Extract the (X, Y) coordinate from the center of the cell holding the provided text.  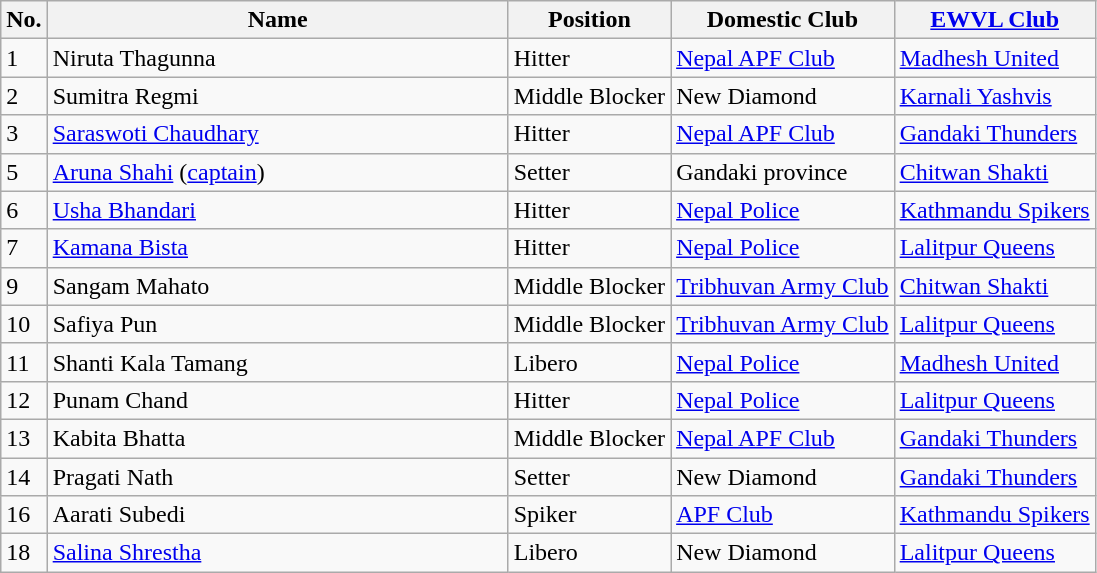
Usha Bhandari (278, 210)
6 (24, 210)
Name (278, 20)
Sumitra Regmi (278, 96)
Punam Chand (278, 400)
Safiya Pun (278, 324)
APF Club (783, 515)
Pragati Nath (278, 477)
5 (24, 172)
Karnali Yashvis (994, 96)
Kamana Bista (278, 248)
16 (24, 515)
10 (24, 324)
18 (24, 553)
2 (24, 96)
Aarati Subedi (278, 515)
Sangam Mahato (278, 286)
7 (24, 248)
Shanti Kala Tamang (278, 362)
Niruta Thagunna (278, 58)
Aruna Shahi (captain) (278, 172)
EWVL Club (994, 20)
Gandaki province (783, 172)
13 (24, 438)
1 (24, 58)
Kabita Bhatta (278, 438)
Position (589, 20)
14 (24, 477)
Spiker (589, 515)
12 (24, 400)
Domestic Club (783, 20)
Salina Shrestha (278, 553)
9 (24, 286)
11 (24, 362)
Saraswoti Chaudhary (278, 134)
3 (24, 134)
No. (24, 20)
